Find where the given text appears and provide that cell's center as [x, y] coordinate. 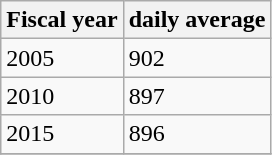
2010 [62, 96]
902 [197, 58]
daily average [197, 20]
2015 [62, 134]
2005 [62, 58]
896 [197, 134]
Fiscal year [62, 20]
897 [197, 96]
